Provide the [X, Y] coordinate of the cell's center where the given text is located.  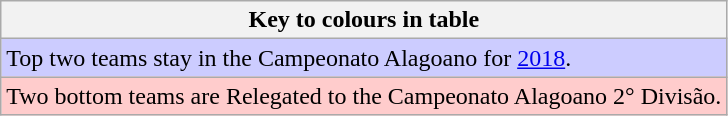
Two bottom teams are Relegated to the Campeonato Alagoano 2° Divisão. [364, 96]
Top two teams stay in the Campeonato Alagoano for 2018. [364, 58]
Key to colours in table [364, 20]
